Detect which cell encompasses the target text, then output its (x, y) center coordinate. 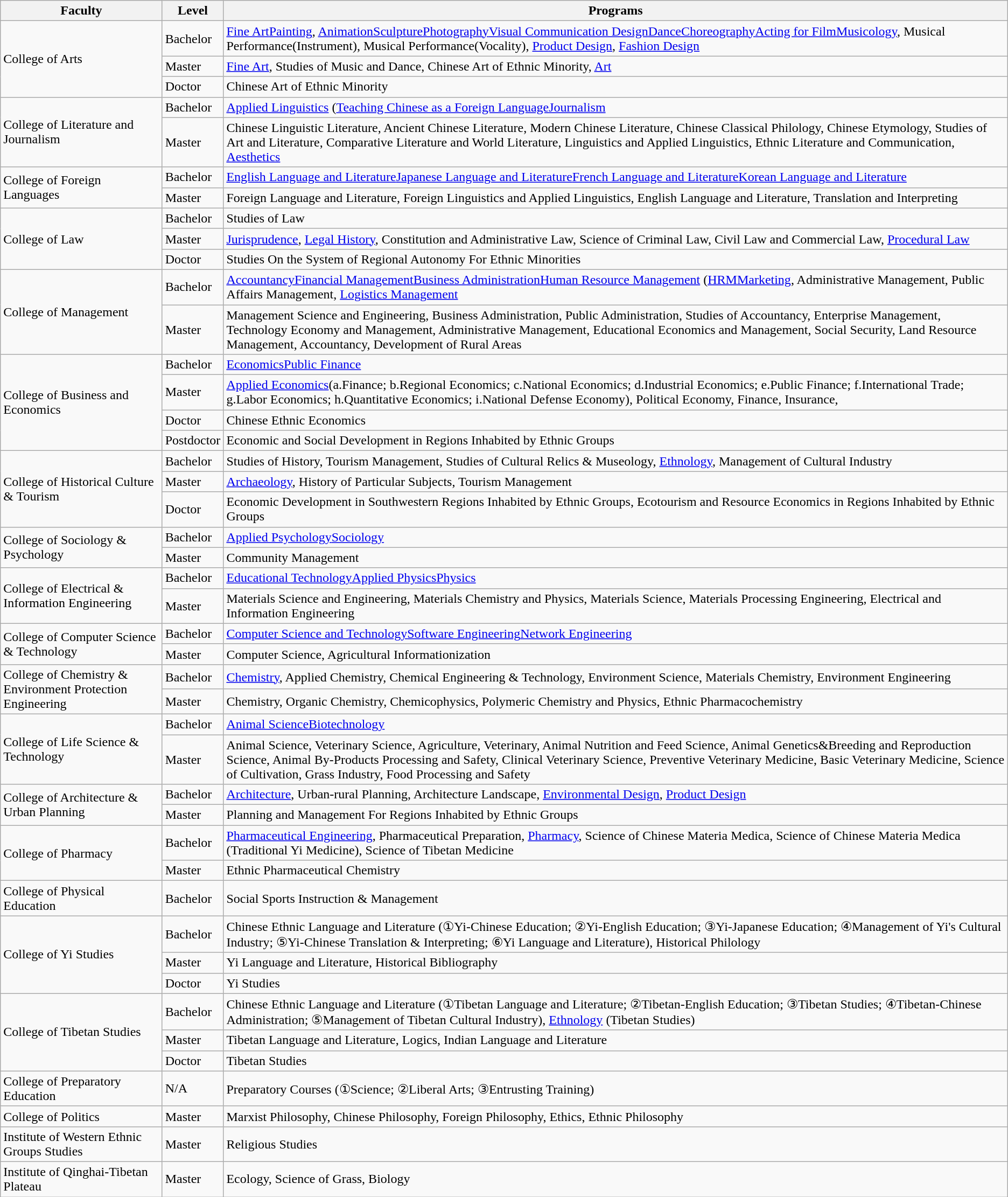
N/A (193, 1088)
College of Electrical & Information Engineering (81, 596)
Chinese Art of Ethnic Minority (615, 87)
Educational TechnologyApplied PhysicsPhysics (615, 578)
Applied Linguistics (Teaching Chinese as a Foreign LanguageJournalism (615, 107)
College of Pharmacy (81, 853)
Chemistry, Organic Chemistry, Chemicophysics, Polymeric Chemistry and Physics, Ethnic Pharmacochemistry (615, 701)
Studies of Law (615, 218)
Programs (615, 11)
Planning and Management For Regions Inhabited by Ethnic Groups (615, 815)
College of Historical Culture & Tourism (81, 489)
Faculty (81, 11)
College of Yi Studies (81, 955)
Religious Studies (615, 1144)
College of Literature and Journalism (81, 132)
Yi Studies (615, 983)
College of Computer Science & Technology (81, 644)
College of Physical Education (81, 899)
Economic Development in Southwestern Regions Inhabited by Ethnic Groups, Ecotourism and Resource Economics in Regions Inhabited by Ethnic Groups (615, 510)
College of Law (81, 239)
Archaeology, History of Particular Subjects, Tourism Management (615, 482)
College of Management (81, 311)
College of Chemistry & Environment Protection Engineering (81, 689)
Animal ScienceBiotechnology (615, 724)
Institute of Western Ethnic Groups Studies (81, 1144)
College of Sociology & Psychology (81, 547)
Chemistry, Applied Chemistry, Chemical Engineering & Technology, Environment Science, Materials Chemistry, Environment Engineering (615, 677)
College of Tibetan Studies (81, 1032)
Ethnic Pharmaceutical Chemistry (615, 871)
Marxist Philosophy, Chinese Philosophy, Foreign Philosophy, Ethics, Ethnic Philosophy (615, 1116)
College of Life Science & Technology (81, 749)
Preparatory Courses (①Science; ②Liberal Arts; ③Entrusting Training) (615, 1088)
Level (193, 11)
Jurisprudence, Legal History, Constitution and Administrative Law, Science of Criminal Law, Civil Law and Commercial Law, Procedural Law (615, 239)
College of Politics (81, 1116)
EconomicsPublic Finance (615, 365)
Architecture, Urban-rural Planning, Architecture Landscape, Environmental Design, Product Design (615, 795)
Computer Science, Agricultural Informationization (615, 654)
Postdoctor (193, 441)
College of Preparatory Education (81, 1088)
Ecology, Science of Grass, Biology (615, 1179)
Social Sports Instruction & Management (615, 899)
Community Management (615, 558)
Fine Art, Studies of Music and Dance, Chinese Art of Ethnic Minority, Art (615, 66)
College of Foreign Languages (81, 187)
Yi Language and Literature, Historical Bibliography (615, 963)
College of Arts (81, 59)
Applied PsychologySociology (615, 537)
Foreign Language and Literature, Foreign Linguistics and Applied Linguistics, English Language and Literature, Translation and Interpreting (615, 198)
Computer Science and TechnologySoftware EngineeringNetwork Engineering (615, 634)
English Language and LiteratureJapanese Language and LiteratureFrench Language and LiteratureKorean Language and Literature (615, 177)
Studies On the System of Regional Autonomy For Ethnic Minorities (615, 259)
Institute of Qinghai-Tibetan Plateau (81, 1179)
Studies of History, Tourism Management, Studies of Cultural Relics & Museology, Ethnology, Management of Cultural Industry (615, 461)
College of Architecture & Urban Planning (81, 805)
College of Business and Economics (81, 403)
Economic and Social Development in Regions Inhabited by Ethnic Groups (615, 441)
Tibetan Studies (615, 1061)
Chinese Ethnic Economics (615, 420)
Tibetan Language and Literature, Logics, Indian Language and Literature (615, 1040)
